Pinpoint the cell where the given text exists, returning its [x, y] midpoint coordinate. 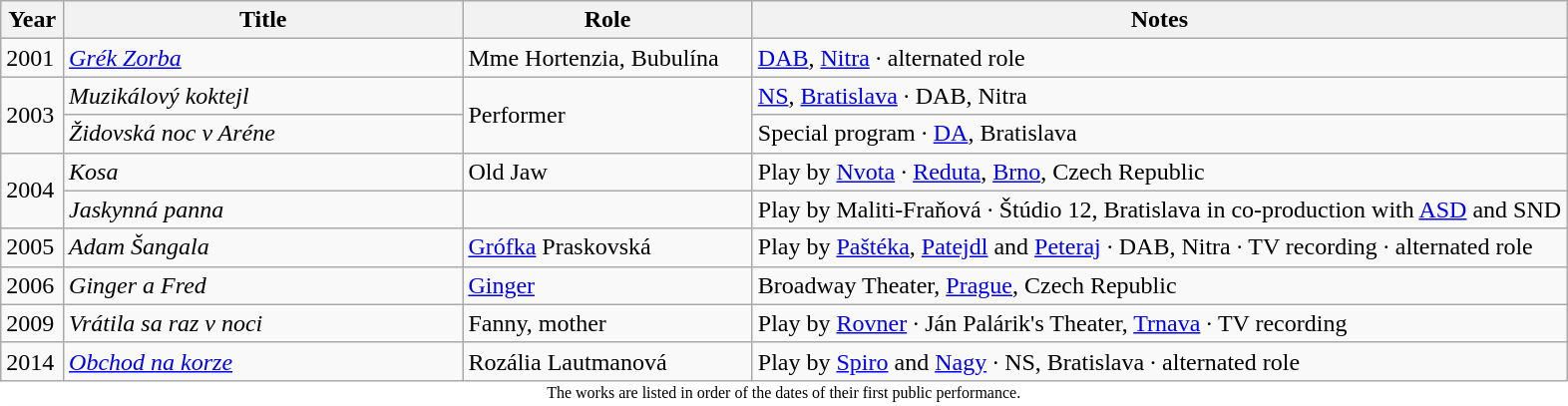
Židovská noc v Aréne [263, 134]
DAB, Nitra · alternated role [1159, 58]
Play by Maliti-Fraňová · Štúdio 12, Bratislava in co-production with ASD and SND [1159, 209]
Performer [607, 115]
Notes [1159, 20]
Ginger a Fred [263, 285]
Vrátila sa raz v noci [263, 323]
Special program · DA, Bratislava [1159, 134]
Play by Nvota · Reduta, Brno, Czech Republic [1159, 172]
2004 [32, 191]
2005 [32, 247]
The works are listed in order of the dates of their first public performance. [784, 392]
Play by Spiro and Nagy · NS, Bratislava · alternated role [1159, 361]
2006 [32, 285]
Broadway Theater, Prague, Czech Republic [1159, 285]
Play by Paštéka, Patejdl and Peteraj · DAB, Nitra · TV recording · alternated role [1159, 247]
Ginger [607, 285]
Obchod na korze [263, 361]
Mme Hortenzia, Bubulína [607, 58]
Play by Rovner · Ján Palárik's Theater, Trnava · TV recording [1159, 323]
Old Jaw [607, 172]
NS, Bratislava · DAB, Nitra [1159, 96]
Grék Zorba [263, 58]
Role [607, 20]
Muzikálový koktejl [263, 96]
Adam Šangala [263, 247]
2014 [32, 361]
2009 [32, 323]
Title [263, 20]
Grófka Praskovská [607, 247]
Fanny, mother [607, 323]
Rozália Lautmanová [607, 361]
Year [32, 20]
2003 [32, 115]
Jaskynná panna [263, 209]
2001 [32, 58]
Kosa [263, 172]
